Provide the [X, Y] coordinate of the cell's center where the given text is located.  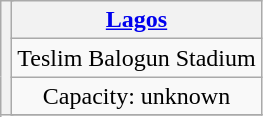
Teslim Balogun Stadium [136, 58]
Capacity: unknown [136, 96]
Lagos [136, 20]
